Find where the given text appears and provide that cell's center as [x, y] coordinate. 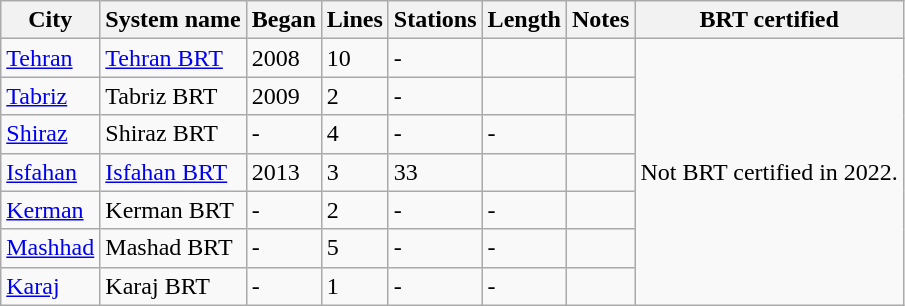
1 [354, 286]
Isfahan [50, 172]
33 [435, 172]
Mashhad [50, 248]
4 [354, 134]
Tehran [50, 58]
Length [524, 20]
Kerman BRT [173, 210]
Shiraz [50, 134]
3 [354, 172]
2009 [284, 96]
System name [173, 20]
Notes [601, 20]
Stations [435, 20]
2008 [284, 58]
Tabriz [50, 96]
Lines [354, 20]
Mashad BRT [173, 248]
Began [284, 20]
Shiraz BRT [173, 134]
10 [354, 58]
Tehran BRT [173, 58]
City [50, 20]
Karaj [50, 286]
Isfahan BRT [173, 172]
Karaj BRT [173, 286]
BRT certified [769, 20]
Kerman [50, 210]
5 [354, 248]
Tabriz BRT [173, 96]
2013 [284, 172]
Not BRT certified in 2022. [769, 172]
